From the cell containing the given text, extract its center point as [x, y] coordinate. 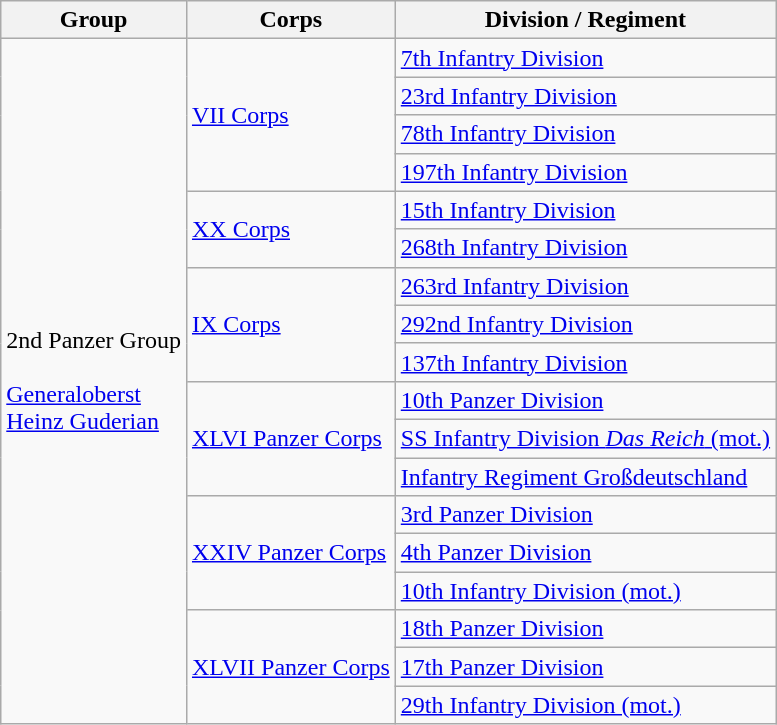
197th Infantry Division [585, 172]
SS Infantry Division Das Reich (mot.) [585, 438]
IX Corps [290, 324]
2nd Panzer GroupGeneraloberstHeinz Guderian [94, 382]
10th Panzer Division [585, 400]
17th Panzer Division [585, 667]
10th Infantry Division (mot.) [585, 591]
Group [94, 20]
15th Infantry Division [585, 210]
3rd Panzer Division [585, 515]
23rd Infantry Division [585, 96]
XLVI Panzer Corps [290, 438]
78th Infantry Division [585, 134]
137th Infantry Division [585, 362]
VII Corps [290, 115]
XXIV Panzer Corps [290, 553]
XLVII Panzer Corps [290, 667]
263rd Infantry Division [585, 286]
Division / Regiment [585, 20]
29th Infantry Division (mot.) [585, 705]
7th Infantry Division [585, 58]
Corps [290, 20]
292nd Infantry Division [585, 324]
XX Corps [290, 229]
4th Panzer Division [585, 553]
Infantry Regiment Großdeutschland [585, 477]
18th Panzer Division [585, 629]
268th Infantry Division [585, 248]
